For the text-containing cell, return its midpoint in (X, Y) coordinate format. 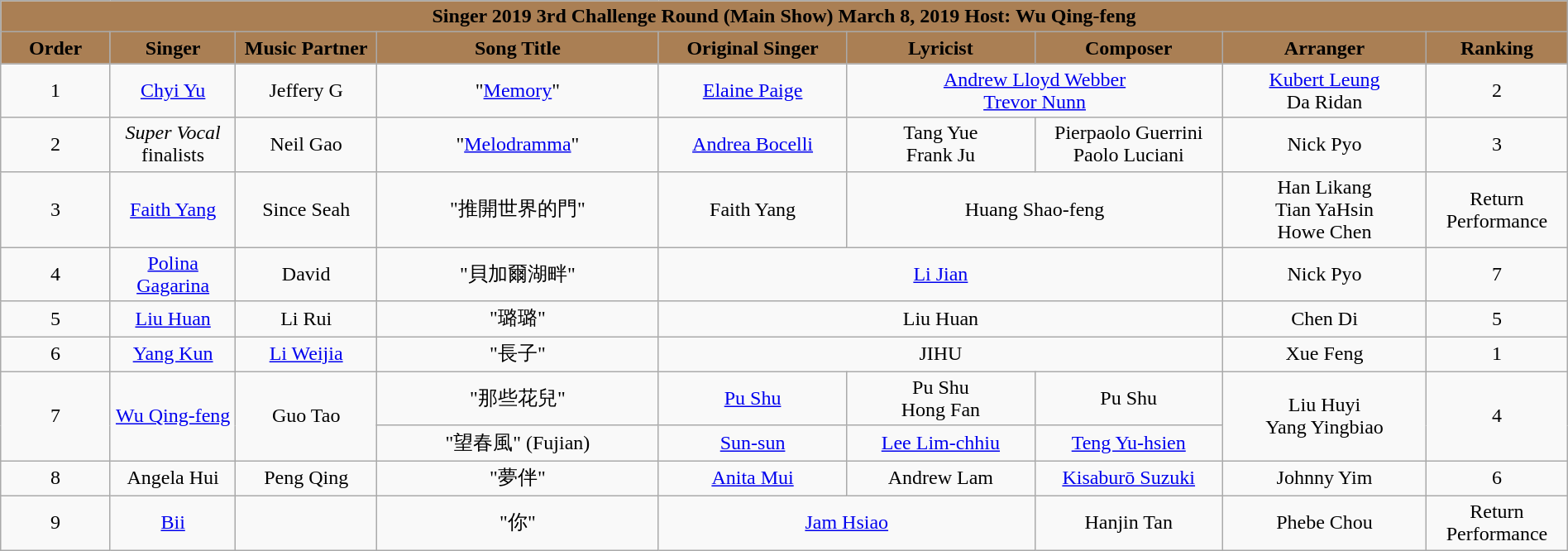
Elaine Paige (753, 91)
Li Weijia (306, 354)
Music Partner (306, 48)
Singer (173, 48)
Kisaburō Suzuki (1128, 478)
Lyricist (941, 48)
Singer 2019 3rd Challenge Round (Main Show) March 8, 2019 Host: Wu Qing-feng (784, 17)
"夢伴" (518, 478)
Tang YueFrank Ju (941, 144)
Anita Mui (753, 478)
Order (56, 48)
Johnny Yim (1324, 478)
"Memory" (518, 91)
Sun-sun (753, 443)
Huang Shao-feng (1035, 209)
Li Rui (306, 319)
"璐璐" (518, 319)
Ranking (1497, 48)
JIHU (940, 354)
"推開世界的門" (518, 209)
Chen Di (1324, 319)
"貝加爾湖畔" (518, 275)
9 (56, 523)
Peng Qing (306, 478)
David (306, 275)
Lee Lim-chhiu (941, 443)
Andrea Bocelli (753, 144)
Andrew Lam (941, 478)
Original Singer (753, 48)
Super Vocal finalists (173, 144)
Since Seah (306, 209)
Composer (1128, 48)
Han LikangTian YaHsinHowe Chen (1324, 209)
Liu HuyiYang Yingbiao (1324, 416)
"那些花兒" (518, 399)
Arranger (1324, 48)
Song Title (518, 48)
Wu Qing-feng (173, 416)
8 (56, 478)
Polina Gagarina (173, 275)
Teng Yu-hsien (1128, 443)
Chyi Yu (173, 91)
"望春風" (Fujian) (518, 443)
Angela Hui (173, 478)
Hanjin Tan (1128, 523)
"長子" (518, 354)
"Melodramma" (518, 144)
Pierpaolo GuerriniPaolo Luciani (1128, 144)
Li Jian (940, 275)
Pu ShuHong Fan (941, 399)
"你" (518, 523)
Phebe Chou (1324, 523)
Andrew Lloyd Webber Trevor Nunn (1035, 91)
Bii (173, 523)
Jeffery G (306, 91)
Yang Kun (173, 354)
Kubert LeungDa Ridan (1324, 91)
Guo Tao (306, 416)
Xue Feng (1324, 354)
Neil Gao (306, 144)
Jam Hsiao (847, 523)
